Detect which cell encompasses the target text, then output its (X, Y) center coordinate. 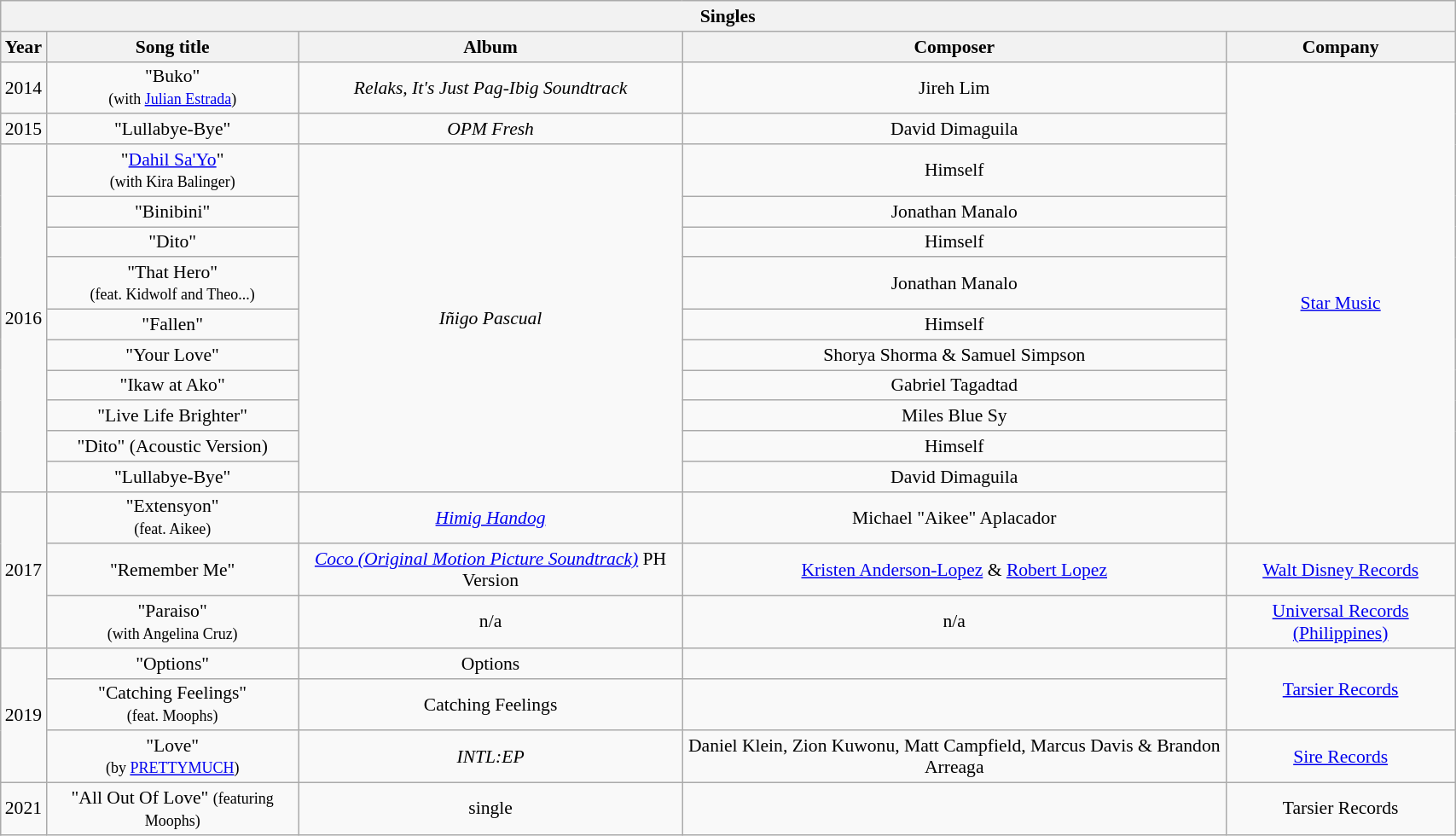
Song title (172, 47)
"Dahil Sa'Yo" (with Kira Balinger) (172, 171)
"Dito" (172, 242)
"Love"(by PRETTYMUCH) (172, 758)
OPM Fresh (490, 130)
INTL:EP (490, 758)
"Remember Me" (172, 570)
2016 (24, 317)
Universal Records (Philippines) (1341, 623)
Walt Disney Records (1341, 570)
Singles (728, 16)
"Extensyon"(feat. Aikee) (172, 517)
"All Out Of Love" (featuring Moophs) (172, 809)
Iñigo Pascual (490, 317)
2017 (24, 570)
Shorya Shorma & Samuel Simpson (954, 355)
Sire Records (1341, 758)
"Options" (172, 664)
Coco (Original Motion Picture Soundtrack) PH Version (490, 570)
single (490, 809)
Composer (954, 47)
2019 (24, 716)
Company (1341, 47)
Options (490, 664)
Relaks, It's Just Pag-Ibig Soundtrack (490, 87)
Himig Handog (490, 517)
"Fallen" (172, 325)
"Live Life Brighter" (172, 416)
Kristen Anderson-Lopez & Robert Lopez (954, 570)
"Ikaw at Ako" (172, 386)
"Dito" (Acoustic Version) (172, 446)
Miles Blue Sy (954, 416)
2021 (24, 809)
2014 (24, 87)
Year (24, 47)
Catching Feelings (490, 705)
"Binibini" (172, 212)
Jireh Lim (954, 87)
"Paraiso" (with Angelina Cruz) (172, 623)
"Catching Feelings" (feat. Moophs) (172, 705)
Album (490, 47)
"Buko"(with Julian Estrada) (172, 87)
"That Hero" (feat. Kidwolf and Theo...) (172, 283)
Gabriel Tagadtad (954, 386)
Michael "Aikee" Aplacador (954, 517)
Daniel Klein, Zion Kuwonu, Matt Campfield, Marcus Davis & Brandon Arreaga (954, 758)
Star Music (1341, 302)
"Your Love" (172, 355)
2015 (24, 130)
